Output the [x, y] coordinate of the center of the cell containing the given text.  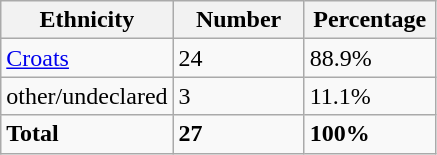
24 [238, 58]
88.9% [370, 58]
Total [87, 134]
27 [238, 134]
Percentage [370, 20]
Ethnicity [87, 20]
Croats [87, 58]
11.1% [370, 96]
Number [238, 20]
3 [238, 96]
other/undeclared [87, 96]
100% [370, 134]
